Capture the cell that displays the provided text and extract its (X, Y) central coordinate. 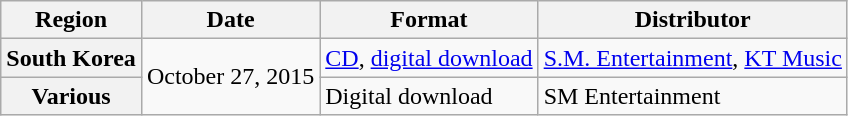
Various (72, 96)
Format (429, 20)
Date (230, 20)
CD, digital download (429, 58)
Region (72, 20)
S.M. Entertainment, KT Music (692, 58)
SM Entertainment (692, 96)
South Korea (72, 58)
Digital download (429, 96)
October 27, 2015 (230, 77)
Distributor (692, 20)
